Determine the (x, y) coordinate at the center of the cell enclosing the given text.  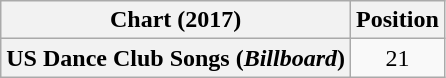
21 (398, 58)
Position (398, 20)
Chart (2017) (176, 20)
US Dance Club Songs (Billboard) (176, 58)
